Pinpoint the cell where the given text exists, returning its (X, Y) midpoint coordinate. 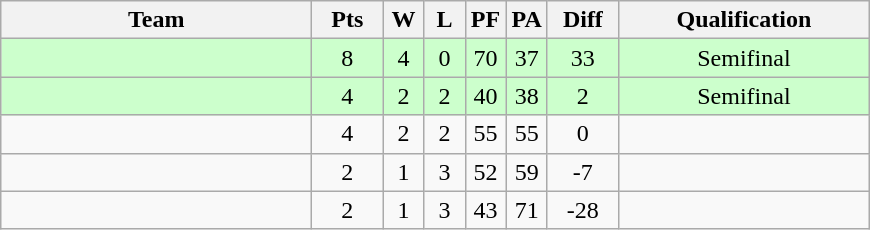
70 (486, 58)
52 (486, 172)
Team (156, 20)
Diff (582, 20)
37 (526, 58)
40 (486, 96)
W (404, 20)
L (444, 20)
38 (526, 96)
71 (526, 210)
33 (582, 58)
PF (486, 20)
43 (486, 210)
PA (526, 20)
8 (348, 58)
Qualification (744, 20)
59 (526, 172)
Pts (348, 20)
-7 (582, 172)
-28 (582, 210)
